Detect which cell encompasses the target text, then output its (X, Y) center coordinate. 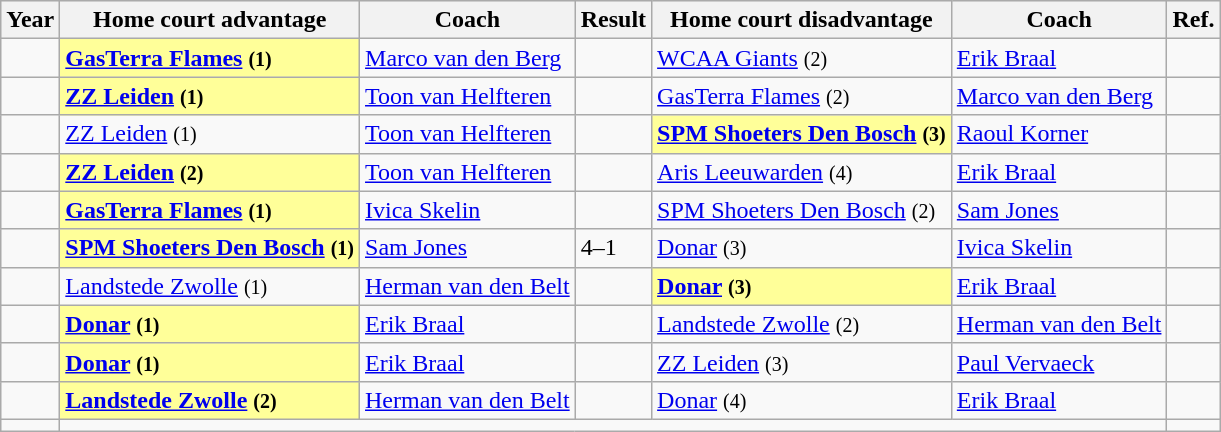
Aris Leeuwarden (4) (802, 172)
Home court disadvantage (802, 20)
GasTerra Flames (2) (802, 96)
ZZ Leiden (2) (210, 172)
Ref. (1194, 20)
WCAA Giants (2) (802, 58)
Home court advantage (210, 20)
Raoul Korner (1059, 134)
Year (30, 20)
Result (613, 20)
4–1 (613, 248)
Landstede Zwolle (1) (210, 286)
SPM Shoeters Den Bosch (3) (802, 134)
Donar (4) (802, 400)
SPM Shoeters Den Bosch (2) (802, 210)
Paul Vervaeck (1059, 362)
ZZ Leiden (3) (802, 362)
SPM Shoeters Den Bosch (1) (210, 248)
